Capture the cell that displays the provided text and extract its [X, Y] central coordinate. 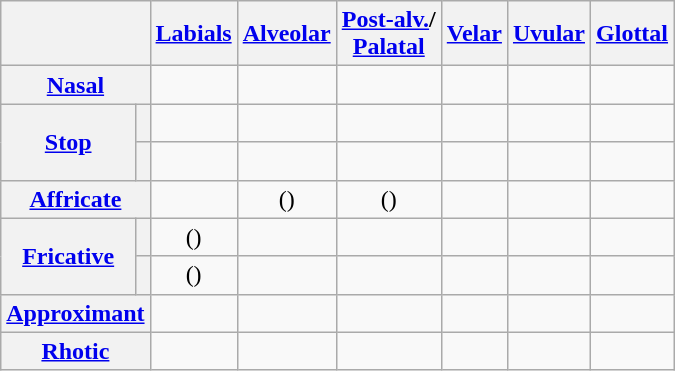
Approximant [76, 313]
Fricative [68, 256]
Rhotic [76, 351]
Glottal [632, 34]
Stop [68, 142]
Labials [194, 34]
Uvular [548, 34]
Alveolar [286, 34]
Affricate [76, 199]
Post-alv./Palatal [388, 34]
Velar [474, 34]
Nasal [76, 85]
